Extract the [X, Y] coordinate from the center of the cell holding the provided text.  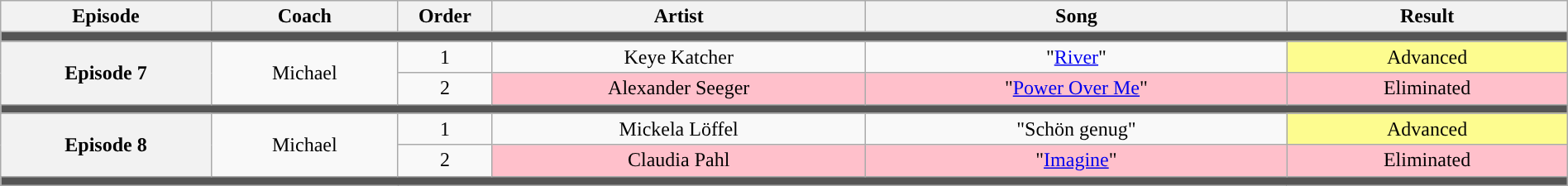
Claudia Pahl [678, 160]
Alexander Seeger [678, 88]
Song [1077, 17]
"Schön genug" [1077, 129]
Episode 7 [106, 73]
Result [1427, 17]
Mickela Löffel [678, 129]
Coach [304, 17]
Episode 8 [106, 145]
Episode [106, 17]
Order [445, 17]
Keye Katcher [678, 57]
"Power Over Me" [1077, 88]
Artist [678, 17]
"River" [1077, 57]
"Imagine" [1077, 160]
